Find where the given text appears and provide that cell's center as (x, y) coordinate. 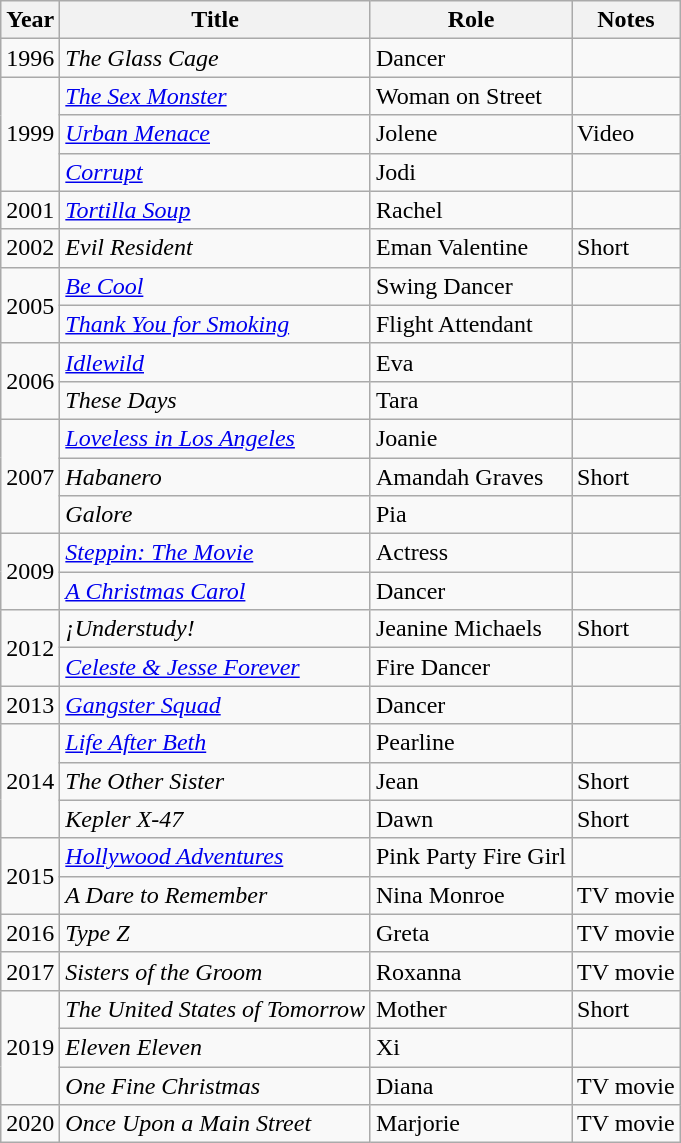
Tortilla Soup (216, 210)
Pink Party Fire Girl (470, 857)
Amandah Graves (470, 477)
Evil Resident (216, 248)
Xi (470, 1047)
Notes (626, 20)
The Glass Cage (216, 58)
1999 (30, 134)
¡Understudy! (216, 629)
2014 (30, 781)
2009 (30, 572)
Eleven Eleven (216, 1047)
2005 (30, 305)
The United States of Tomorrow (216, 1009)
Joanie (470, 438)
One Fine Christmas (216, 1085)
Role (470, 20)
Loveless in Los Angeles (216, 438)
Gangster Squad (216, 705)
Jean (470, 781)
Flight Attendant (470, 324)
Pearline (470, 743)
2006 (30, 381)
Actress (470, 553)
Urban Menace (216, 134)
Hollywood Adventures (216, 857)
Thank You for Smoking (216, 324)
Roxanna (470, 971)
Habanero (216, 477)
Woman on Street (470, 96)
Idlewild (216, 362)
Year (30, 20)
Fire Dancer (470, 667)
2013 (30, 705)
Type Z (216, 933)
2012 (30, 648)
Be Cool (216, 286)
Diana (470, 1085)
Once Upon a Main Street (216, 1124)
Galore (216, 515)
These Days (216, 400)
Jodi (470, 172)
Life After Beth (216, 743)
2007 (30, 476)
A Dare to Remember (216, 895)
2002 (30, 248)
Jeanine Michaels (470, 629)
Nina Monroe (470, 895)
Swing Dancer (470, 286)
2020 (30, 1124)
2015 (30, 876)
Corrupt (216, 172)
2017 (30, 971)
Sisters of the Groom (216, 971)
Celeste & Jesse Forever (216, 667)
2019 (30, 1047)
Jolene (470, 134)
Tara (470, 400)
Eman Valentine (470, 248)
2016 (30, 933)
1996 (30, 58)
Title (216, 20)
Rachel (470, 210)
Pia (470, 515)
Dawn (470, 819)
2001 (30, 210)
Kepler X-47 (216, 819)
Eva (470, 362)
The Other Sister (216, 781)
A Christmas Carol (216, 591)
Video (626, 134)
Mother (470, 1009)
Steppin: The Movie (216, 553)
The Sex Monster (216, 96)
Marjorie (470, 1124)
Greta (470, 933)
